Return the (x, y) coordinate for the center point of the cell that contains the specified text.  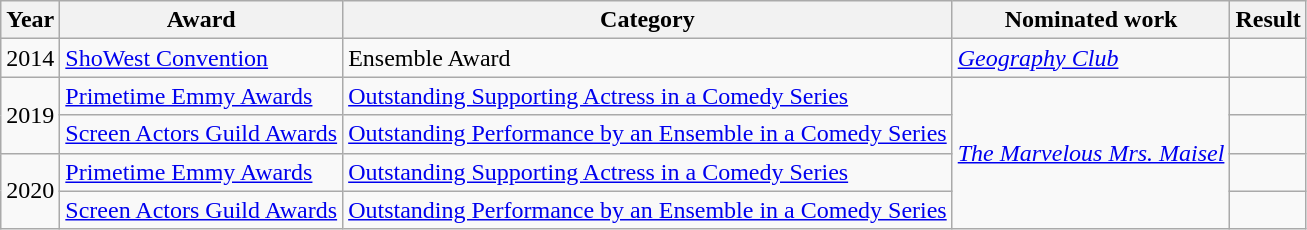
Nominated work (1091, 20)
2020 (30, 191)
Year (30, 20)
Ensemble Award (648, 58)
Category (648, 20)
Result (1268, 20)
2014 (30, 58)
Award (202, 20)
Geography Club (1091, 58)
The Marvelous Mrs. Maisel (1091, 153)
2019 (30, 115)
ShoWest Convention (202, 58)
